Return (x, y) of the center of cell containing provided text 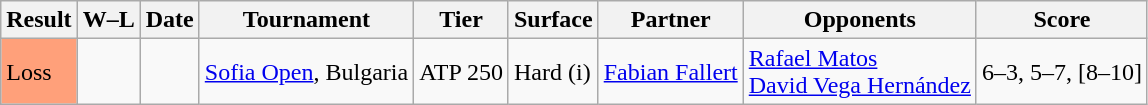
Surface (553, 20)
ATP 250 (462, 72)
Tournament (306, 20)
Score (1062, 20)
Tier (462, 20)
Result (39, 20)
Date (170, 20)
Loss (39, 72)
6–3, 5–7, [8–10] (1062, 72)
Fabian Fallert (670, 72)
Opponents (860, 20)
W–L (108, 20)
Hard (i) (553, 72)
Sofia Open, Bulgaria (306, 72)
Partner (670, 20)
Rafael Matos David Vega Hernández (860, 72)
